For the text-containing cell, return its midpoint in [x, y] coordinate format. 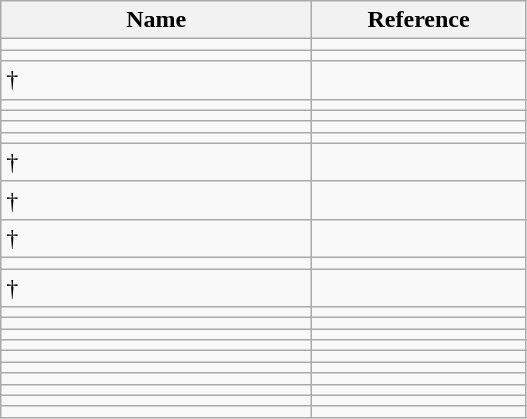
Name [156, 20]
Reference [419, 20]
